Return the [X, Y] coordinate for the center point of the cell that contains the specified text.  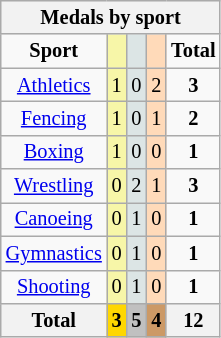
Boxing [54, 152]
Wrestling [54, 186]
Fencing [54, 118]
Shooting [54, 287]
Medals by sport [111, 17]
Sport [54, 51]
12 [193, 320]
5 [137, 320]
Athletics [54, 85]
Canoeing [54, 219]
4 [156, 320]
Gymnastics [54, 253]
